Identify which cell holds the provided text, then report its [x, y] central coordinate. 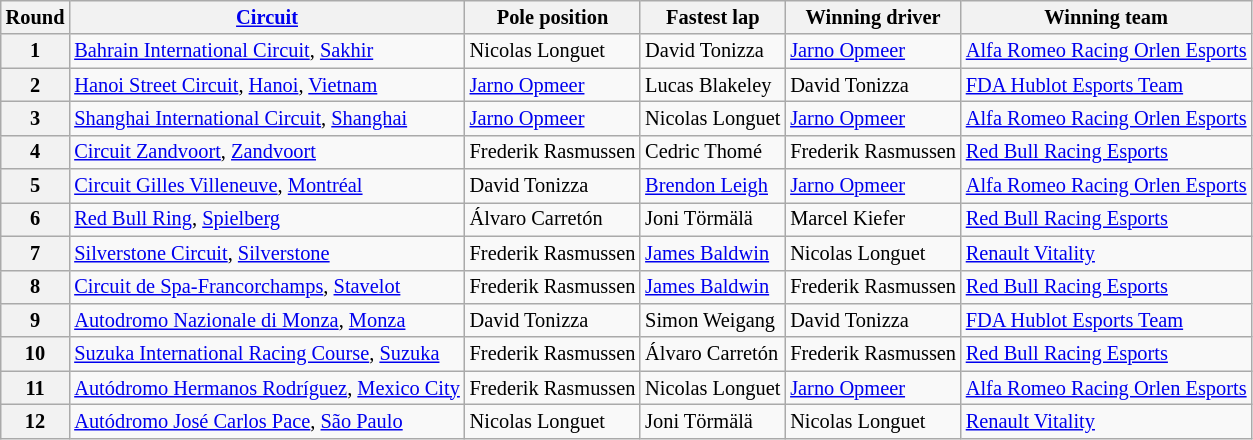
6 [36, 219]
Marcel Kiefer [873, 219]
Cedric Thomé [712, 152]
Winning driver [873, 17]
9 [36, 320]
Lucas Blakeley [712, 85]
10 [36, 354]
Bahrain International Circuit, Sakhir [266, 51]
Pole position [553, 17]
Circuit de Spa-Francorchamps, Stavelot [266, 287]
Hanoi Street Circuit, Hanoi, Vietnam [266, 85]
1 [36, 51]
3 [36, 118]
Red Bull Ring, Spielberg [266, 219]
Suzuka International Racing Course, Suzuka [266, 354]
Brendon Leigh [712, 186]
4 [36, 152]
7 [36, 253]
5 [36, 186]
Autódromo José Carlos Pace, São Paulo [266, 421]
Autódromo Hermanos Rodríguez, Mexico City [266, 388]
8 [36, 287]
12 [36, 421]
Simon Weigang [712, 320]
Shanghai International Circuit, Shanghai [266, 118]
Round [36, 17]
Circuit Gilles Villeneuve, Montréal [266, 186]
2 [36, 85]
Silverstone Circuit, Silverstone [266, 253]
11 [36, 388]
Circuit [266, 17]
Autodromo Nazionale di Monza, Monza [266, 320]
Circuit Zandvoort, Zandvoort [266, 152]
Winning team [1106, 17]
Fastest lap [712, 17]
